Locate the cell with the specified text and output its [x, y] center coordinate. 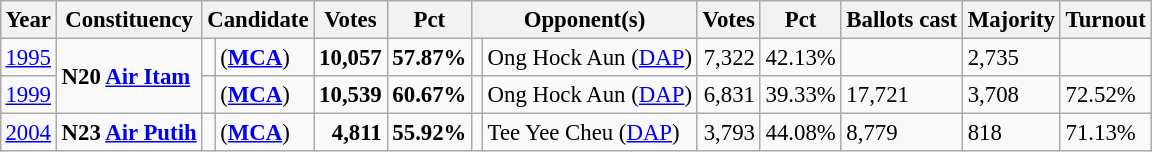
Turnout [1106, 20]
57.87% [430, 57]
6,831 [728, 95]
Opponent(s) [585, 20]
3,793 [728, 133]
3,708 [1011, 95]
818 [1011, 133]
1995 [28, 57]
Ballots cast [902, 20]
N23 Air Putih [129, 133]
N20 Air Itam [129, 76]
17,721 [902, 95]
Majority [1011, 20]
60.67% [430, 95]
Year [28, 20]
2,735 [1011, 57]
Candidate [258, 20]
71.13% [1106, 133]
7,322 [728, 57]
10,539 [350, 95]
2004 [28, 133]
42.13% [800, 57]
39.33% [800, 95]
72.52% [1106, 95]
44.08% [800, 133]
10,057 [350, 57]
Tee Yee Cheu (DAP) [590, 133]
8,779 [902, 133]
55.92% [430, 133]
4,811 [350, 133]
Constituency [129, 20]
1999 [28, 95]
